Extract the [X, Y] coordinate from the center of the cell holding the provided text.  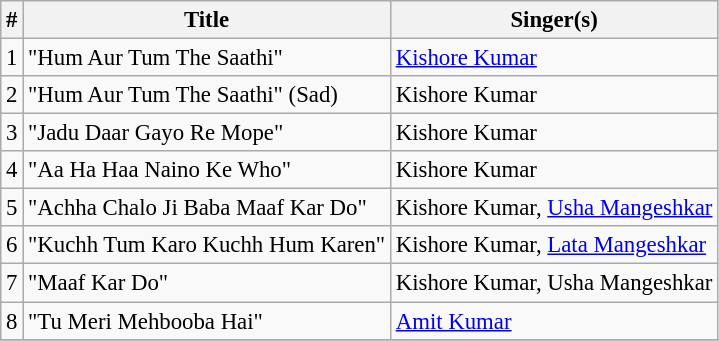
5 [12, 208]
7 [12, 283]
Kishore Kumar, Lata Mangeshkar [554, 245]
3 [12, 133]
"Tu Meri Mehbooba Hai" [207, 321]
"Maaf Kar Do" [207, 283]
Singer(s) [554, 20]
"Hum Aur Tum The Saathi" [207, 58]
"Kuchh Tum Karo Kuchh Hum Karen" [207, 245]
4 [12, 170]
"Aa Ha Haa Naino Ke Who" [207, 170]
"Jadu Daar Gayo Re Mope" [207, 133]
2 [12, 95]
Amit Kumar [554, 321]
8 [12, 321]
"Hum Aur Tum The Saathi" (Sad) [207, 95]
6 [12, 245]
1 [12, 58]
Title [207, 20]
"Achha Chalo Ji Baba Maaf Kar Do" [207, 208]
# [12, 20]
